Return [x, y] of the center of cell containing provided text 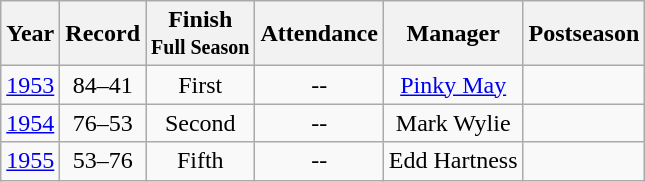
53–76 [103, 161]
Manager [453, 34]
Finish Full Season [200, 34]
1953 [30, 85]
1955 [30, 161]
Second [200, 123]
Attendance [319, 34]
Pinky May [453, 85]
Edd Hartness [453, 161]
Mark Wylie [453, 123]
Year [30, 34]
Record [103, 34]
1954 [30, 123]
Fifth [200, 161]
First [200, 85]
Postseason [584, 34]
84–41 [103, 85]
76–53 [103, 123]
